Capture the cell that displays the provided text and extract its (x, y) central coordinate. 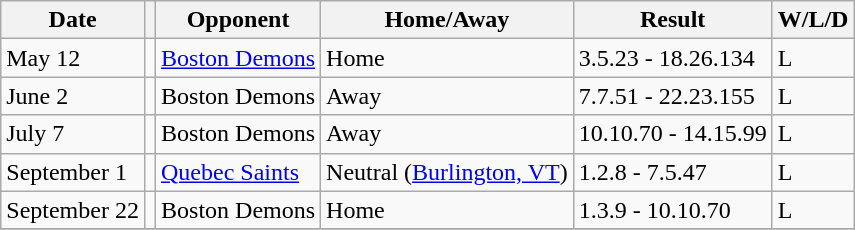
September 22 (73, 210)
3.5.23 - 18.26.134 (672, 58)
September 1 (73, 172)
1.2.8 - 7.5.47 (672, 172)
Home/Away (448, 20)
W/L/D (813, 20)
1.3.9 - 10.10.70 (672, 210)
June 2 (73, 96)
10.10.70 - 14.15.99 (672, 134)
Opponent (238, 20)
Neutral (Burlington, VT) (448, 172)
May 12 (73, 58)
Quebec Saints (238, 172)
7.7.51 - 22.23.155 (672, 96)
Result (672, 20)
Date (73, 20)
July 7 (73, 134)
